Output the [x, y] coordinate of the center of the cell containing the given text.  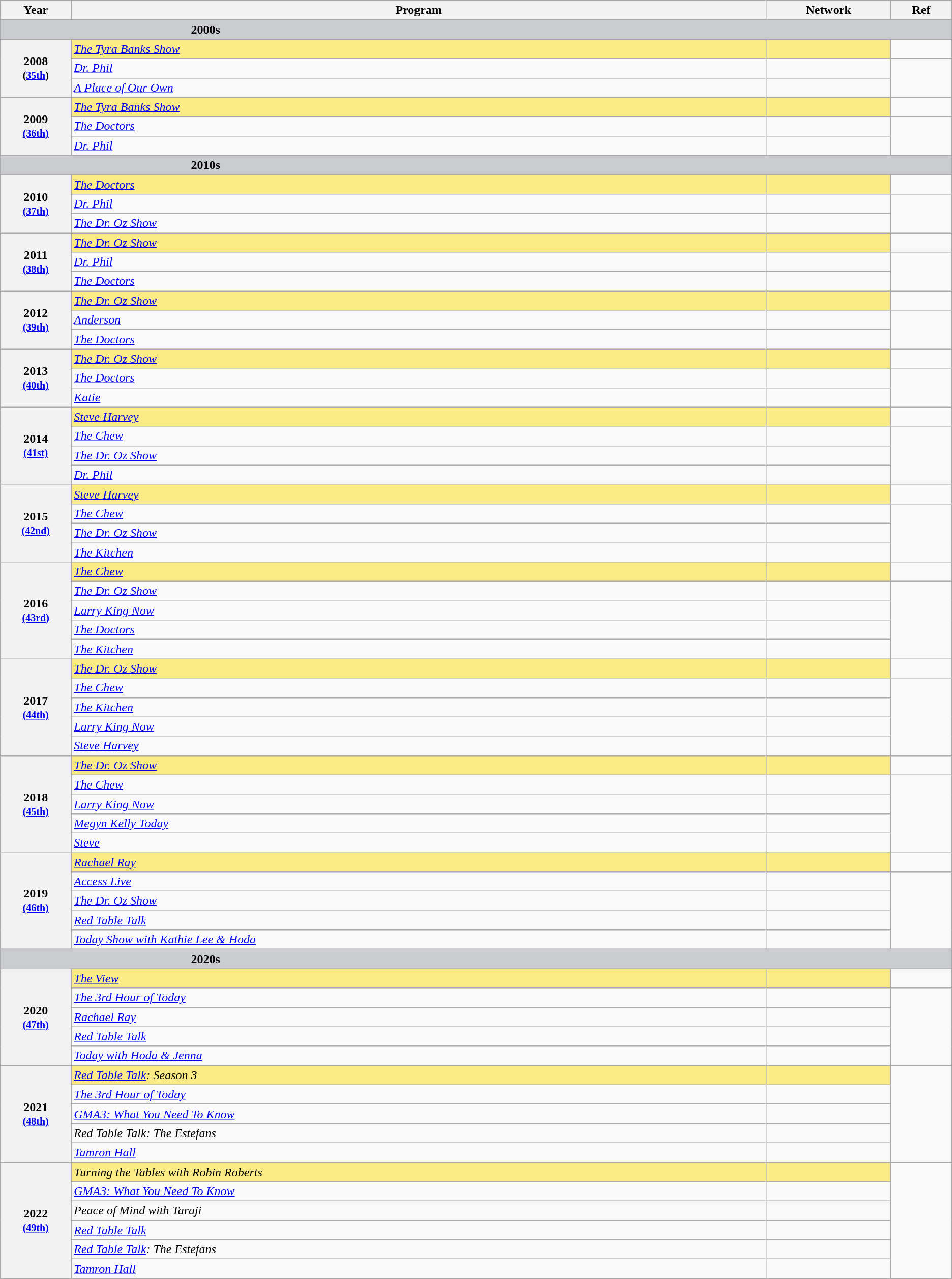
Access Live [419, 882]
Megyn Kelly Today [419, 823]
2014 (41st) [36, 446]
Today with Hoda & Jenna [419, 1056]
2020 (47th) [36, 1017]
Red Table Talk: Season 3 [419, 1075]
A Place of Our Own [419, 88]
Anderson [419, 320]
2010s [476, 165]
Steve [419, 842]
2012 (39th) [36, 320]
Turning the Tables with Robin Roberts [419, 1172]
Year [36, 10]
2000s [476, 30]
2021 (48th) [36, 1114]
2010 (37th) [36, 204]
2009 (36th) [36, 126]
2020s [476, 959]
Network [829, 10]
2016 (43rd) [36, 611]
Today Show with Kathie Lee & Hoda [419, 940]
2011 (38th) [36, 262]
Program [419, 10]
The View [419, 978]
2015 (42nd) [36, 523]
2018 (45th) [36, 804]
2019 (46th) [36, 901]
Ref [921, 10]
2022 (49th) [36, 1220]
2008 (35th) [36, 68]
Katie [419, 397]
2013 (40th) [36, 378]
2017 (44th) [36, 707]
Peace of Mind with Taraji [419, 1211]
